For the text-containing cell, return its midpoint in (x, y) coordinate format. 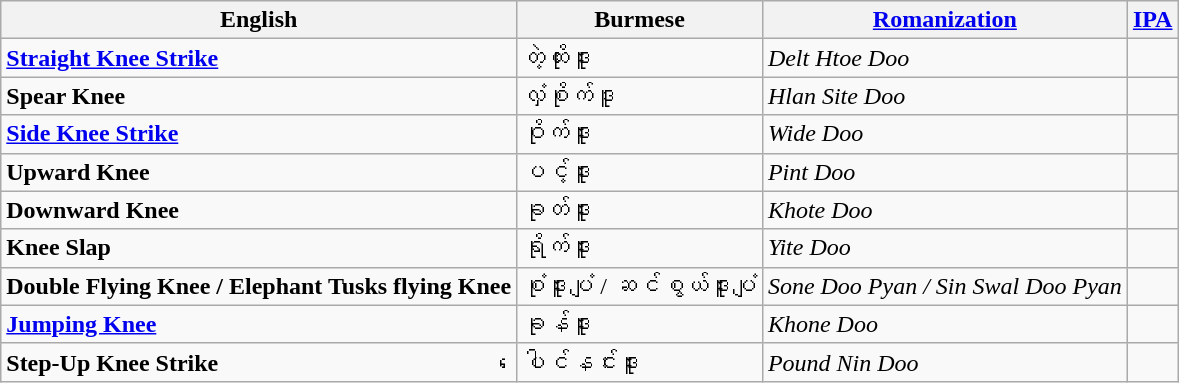
Pint Doo (944, 172)
Jumping Knee (259, 324)
ဝိုက်ဒူး (640, 134)
Khone Doo (944, 324)
English (259, 20)
Pound Nin Doo (944, 362)
ပေါင်နင်းဒူး (640, 362)
ပင့်ဒူး (640, 172)
Upward Knee (259, 172)
Knee Slap (259, 248)
Double Flying Knee / Elephant Tusks flying Knee (259, 286)
Spear Knee (259, 96)
Wide Doo (944, 134)
ခုတ်ဒူး (640, 210)
Romanization (944, 20)
စုံဒူးပျံ / ဆင်စွယ်ဒူးပျံ (640, 286)
ရိုက်ဒူး (640, 248)
ခုန်ဒူး (640, 324)
Downward Knee (259, 210)
Khote Doo (944, 210)
လှံစိုက်ဒူ (640, 96)
Sone Doo Pyan / Sin Swal Doo Pyan (944, 286)
Side Knee Strike (259, 134)
Hlan Site Doo (944, 96)
Straight Knee Strike (259, 58)
Delt Htoe Doo (944, 58)
Step-Up Knee Strike (259, 362)
တဲ့ထိုးဒူး (640, 58)
Burmese (640, 20)
Yite Doo (944, 248)
IPA (1152, 20)
